Locate the cell with the specified text and output its (X, Y) center coordinate. 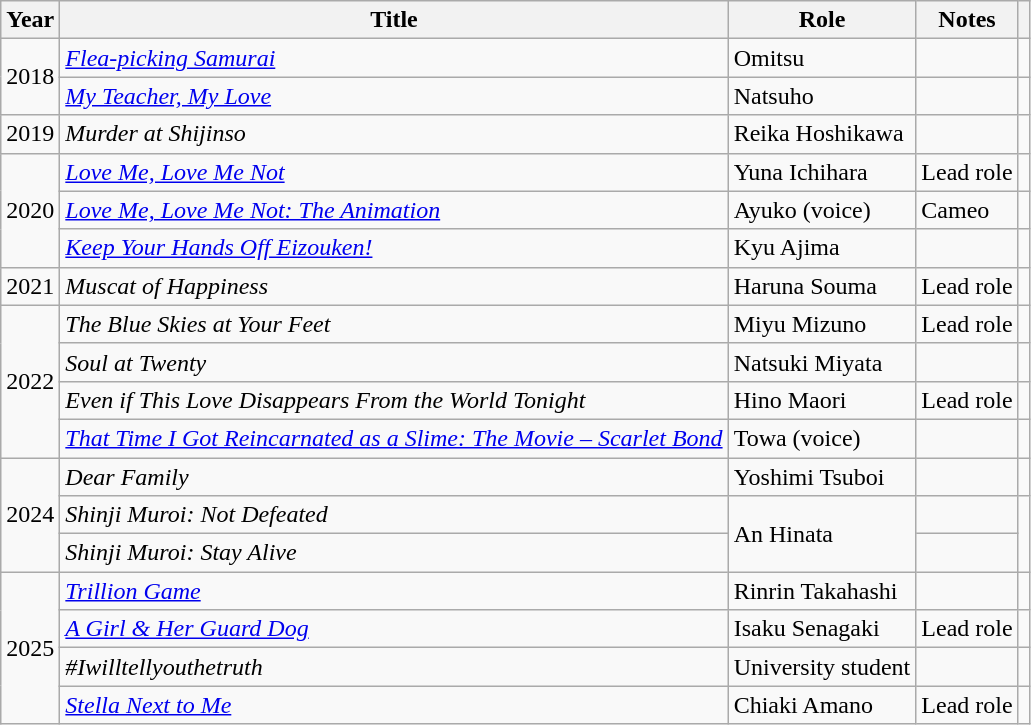
Shinji Muroi: Stay Alive (394, 553)
Hino Maori (822, 400)
Ayuko (voice) (822, 210)
Towa (voice) (822, 438)
The Blue Skies at Your Feet (394, 324)
2024 (30, 515)
Flea-picking Samurai (394, 58)
Reika Hoshikawa (822, 134)
Haruna Souma (822, 286)
2025 (30, 648)
That Time I Got Reincarnated as a Slime: The Movie – Scarlet Bond (394, 438)
Love Me, Love Me Not: The Animation (394, 210)
Notes (967, 20)
A Girl & Her Guard Dog (394, 629)
Muscat of Happiness (394, 286)
2021 (30, 286)
An Hinata (822, 534)
My Teacher, My Love (394, 96)
University student (822, 667)
Kyu Ajima (822, 248)
Yuna Ichihara (822, 172)
Rinrin Takahashi (822, 591)
Yoshimi Tsuboi (822, 477)
Title (394, 20)
Dear Family (394, 477)
Omitsu (822, 58)
Year (30, 20)
#Iwilltellyouthetruth (394, 667)
Shinji Muroi: Not Defeated (394, 515)
2018 (30, 77)
Murder at Shijinso (394, 134)
Even if This Love Disappears From the World Tonight (394, 400)
Cameo (967, 210)
2020 (30, 210)
Soul at Twenty (394, 362)
Chiaki Amano (822, 705)
2019 (30, 134)
Trillion Game (394, 591)
Love Me, Love Me Not (394, 172)
Isaku Senagaki (822, 629)
Keep Your Hands Off Eizouken! (394, 248)
Natsuki Miyata (822, 362)
Natsuho (822, 96)
Miyu Mizuno (822, 324)
2022 (30, 381)
Stella Next to Me (394, 705)
Role (822, 20)
